From the cell containing the given text, extract its center point as [x, y] coordinate. 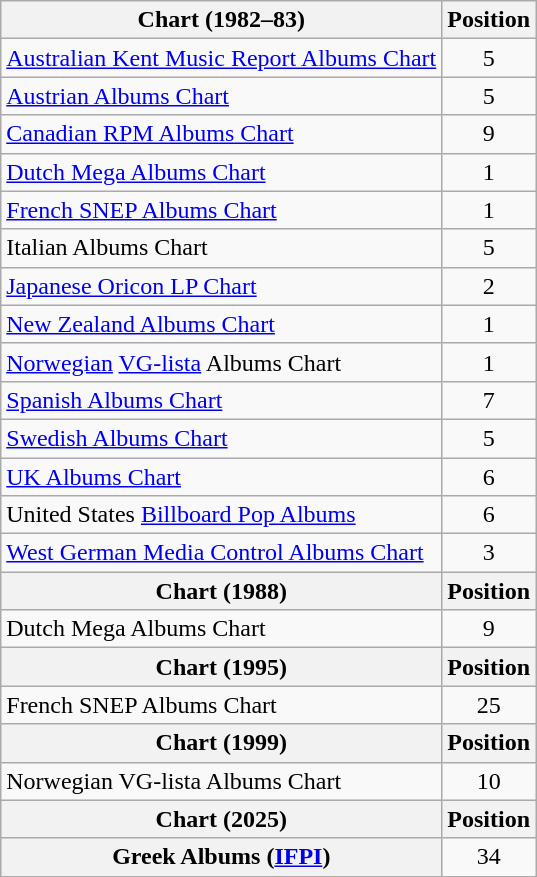
New Zealand Albums Chart [222, 324]
Greek Albums (IFPI) [222, 857]
UK Albums Chart [222, 477]
Chart (1995) [222, 667]
7 [489, 400]
25 [489, 705]
Austrian Albums Chart [222, 96]
Spanish Albums Chart [222, 400]
Italian Albums Chart [222, 248]
United States Billboard Pop Albums [222, 515]
Swedish Albums Chart [222, 438]
West German Media Control Albums Chart [222, 553]
10 [489, 781]
Chart (1999) [222, 743]
34 [489, 857]
3 [489, 553]
2 [489, 286]
Chart (2025) [222, 819]
Japanese Oricon LP Chart [222, 286]
Canadian RPM Albums Chart [222, 134]
Chart (1988) [222, 591]
Australian Kent Music Report Albums Chart [222, 58]
Chart (1982–83) [222, 20]
